Return (x, y) of the center of cell containing provided text 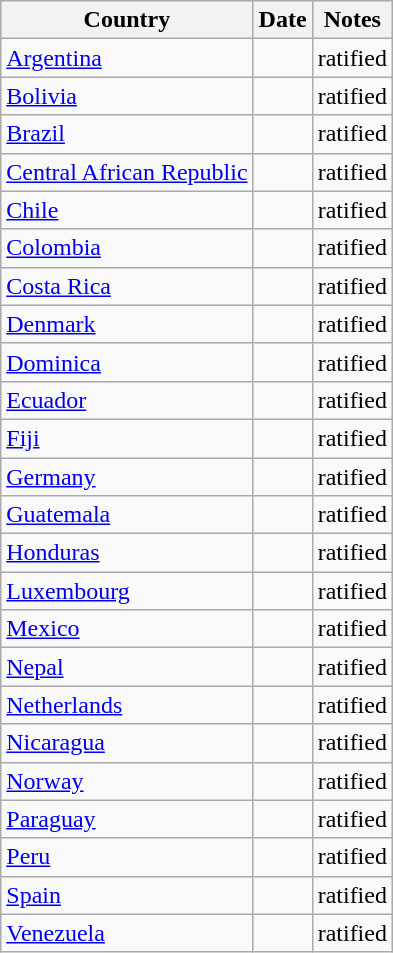
Fiji (127, 438)
Chile (127, 210)
Brazil (127, 134)
Country (127, 20)
Bolivia (127, 96)
Dominica (127, 362)
Costa Rica (127, 286)
Venezuela (127, 933)
Nicaragua (127, 743)
Central African Republic (127, 172)
Mexico (127, 629)
Honduras (127, 553)
Date (282, 20)
Paraguay (127, 819)
Colombia (127, 248)
Netherlands (127, 705)
Guatemala (127, 515)
Nepal (127, 667)
Peru (127, 857)
Denmark (127, 324)
Notes (352, 20)
Luxembourg (127, 591)
Argentina (127, 58)
Ecuador (127, 400)
Germany (127, 477)
Spain (127, 895)
Norway (127, 781)
